From the cell containing the given text, extract its center point as (x, y) coordinate. 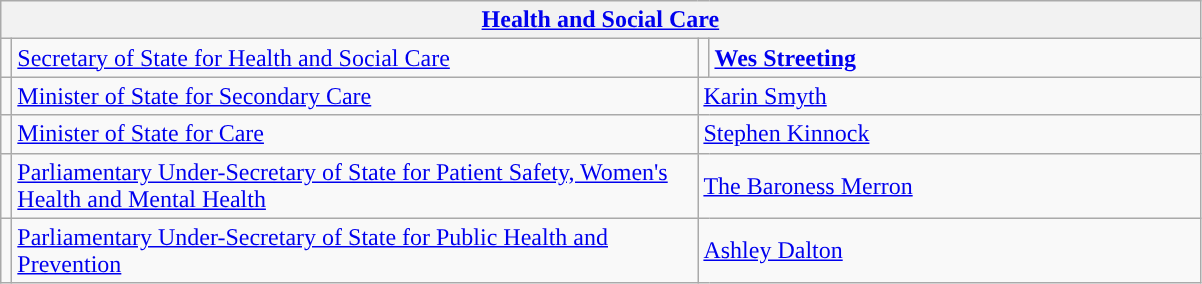
Health and Social Care (600, 20)
Stephen Kinnock (949, 134)
The Baroness Merron (949, 186)
Minister of State for Care (355, 134)
Secretary of State for Health and Social Care (355, 58)
Parliamentary Under-Secretary of State for Patient Safety, Women's Health and Mental Health (355, 186)
Ashley Dalton (949, 250)
Karin Smyth (949, 96)
Minister of State for Secondary Care (355, 96)
Parliamentary Under-Secretary of State for Public Health and Prevention (355, 250)
Wes Streeting (954, 58)
